Output the (x, y) coordinate of the center of the cell containing the given text.  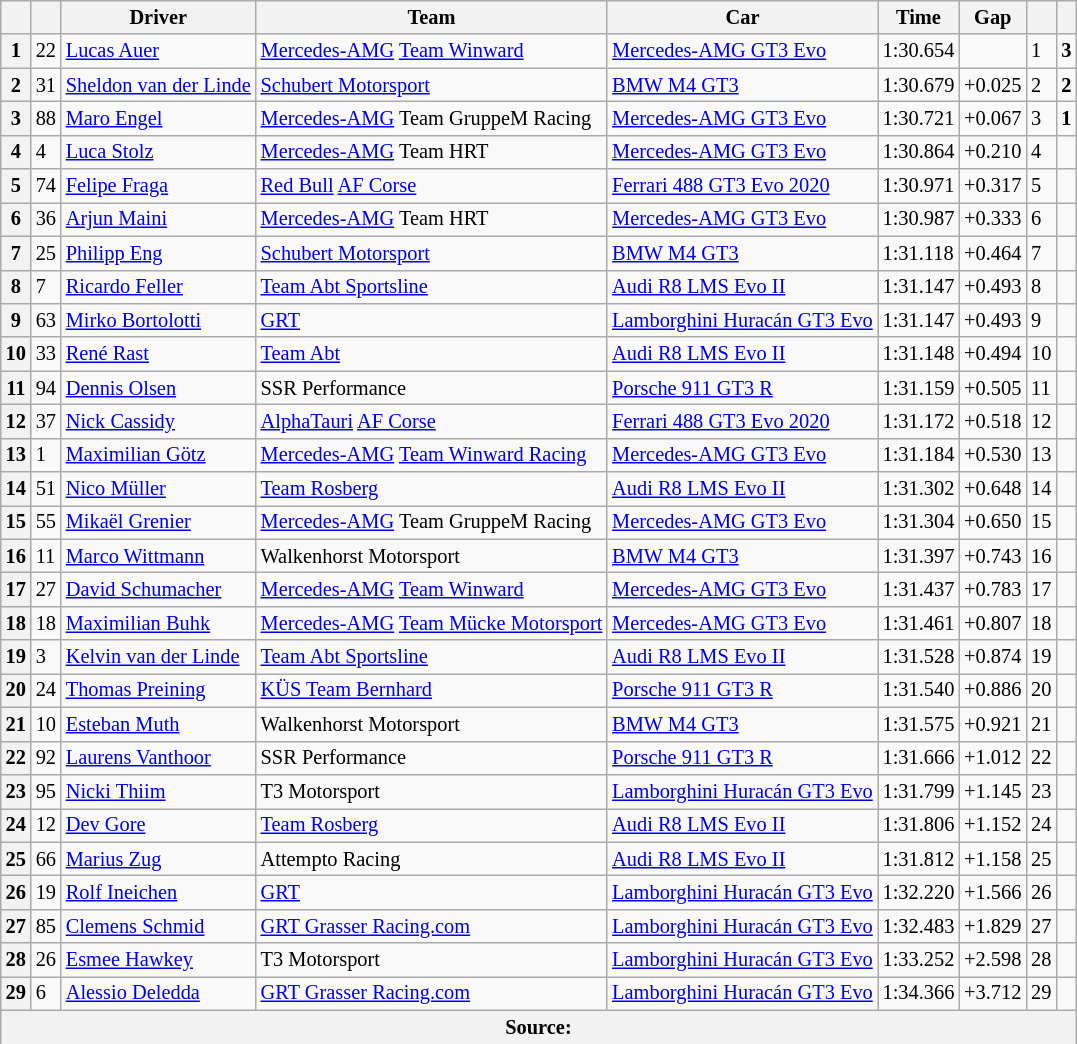
David Schumacher (158, 589)
Esteban Muth (158, 724)
+0.505 (992, 388)
Nicki Thiim (158, 791)
Esmee Hawkey (158, 960)
1:31.540 (919, 690)
Maximilian Götz (158, 455)
1:30.654 (919, 51)
Marius Zug (158, 859)
63 (46, 320)
Clemens Schmid (158, 926)
Arjun Maini (158, 219)
1:31.304 (919, 522)
1:31.148 (919, 354)
+0.648 (992, 489)
+0.921 (992, 724)
1:30.721 (919, 118)
+1.829 (992, 926)
92 (46, 758)
95 (46, 791)
+1.158 (992, 859)
1:33.252 (919, 960)
Alessio Deledda (158, 993)
Team (432, 17)
Mikaël Grenier (158, 522)
KÜS Team Bernhard (432, 690)
94 (46, 388)
33 (46, 354)
Car (742, 17)
51 (46, 489)
Mercedes-AMG Team Mücke Motorsport (432, 623)
1:31.184 (919, 455)
85 (46, 926)
+0.494 (992, 354)
37 (46, 421)
+0.464 (992, 253)
+1.566 (992, 892)
Time (919, 17)
66 (46, 859)
Source: (538, 1027)
+2.598 (992, 960)
88 (46, 118)
Lucas Auer (158, 51)
+0.067 (992, 118)
Dev Gore (158, 825)
1:31.461 (919, 623)
55 (46, 522)
+0.317 (992, 186)
1:31.806 (919, 825)
Ricardo Feller (158, 287)
Gap (992, 17)
1:31.302 (919, 489)
Team Abt (432, 354)
Nick Cassidy (158, 421)
1:31.528 (919, 657)
1:31.575 (919, 724)
Driver (158, 17)
1:31.666 (919, 758)
Rolf Ineichen (158, 892)
1:31.159 (919, 388)
74 (46, 186)
Sheldon van der Linde (158, 85)
1:31.437 (919, 589)
Felipe Fraga (158, 186)
+0.650 (992, 522)
Attempto Racing (432, 859)
+0.025 (992, 85)
Marco Wittmann (158, 556)
Luca Stolz (158, 152)
+1.152 (992, 825)
Laurens Vanthoor (158, 758)
Red Bull AF Corse (432, 186)
Mirko Bortolotti (158, 320)
1:30.987 (919, 219)
Mercedes-AMG Team Winward Racing (432, 455)
1:30.864 (919, 152)
Kelvin van der Linde (158, 657)
Maro Engel (158, 118)
Maximilian Buhk (158, 623)
+1.145 (992, 791)
René Rast (158, 354)
1:31.172 (919, 421)
Nico Müller (158, 489)
+3.712 (992, 993)
1:31.799 (919, 791)
1:31.118 (919, 253)
+0.210 (992, 152)
31 (46, 85)
1:31.397 (919, 556)
Dennis Olsen (158, 388)
AlphaTauri AF Corse (432, 421)
Thomas Preining (158, 690)
1:32.220 (919, 892)
+0.333 (992, 219)
+1.012 (992, 758)
1:34.366 (919, 993)
+0.530 (992, 455)
+0.807 (992, 623)
36 (46, 219)
+0.518 (992, 421)
Philipp Eng (158, 253)
1:30.971 (919, 186)
+0.886 (992, 690)
+0.874 (992, 657)
+0.783 (992, 589)
1:32.483 (919, 926)
+0.743 (992, 556)
1:31.812 (919, 859)
1:30.679 (919, 85)
